Scan for the cell matching the given text and deliver its [x, y] coordinate at center. 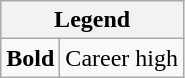
Career high [122, 58]
Legend [92, 20]
Bold [30, 58]
